Scan for the cell matching the given text and deliver its [x, y] coordinate at center. 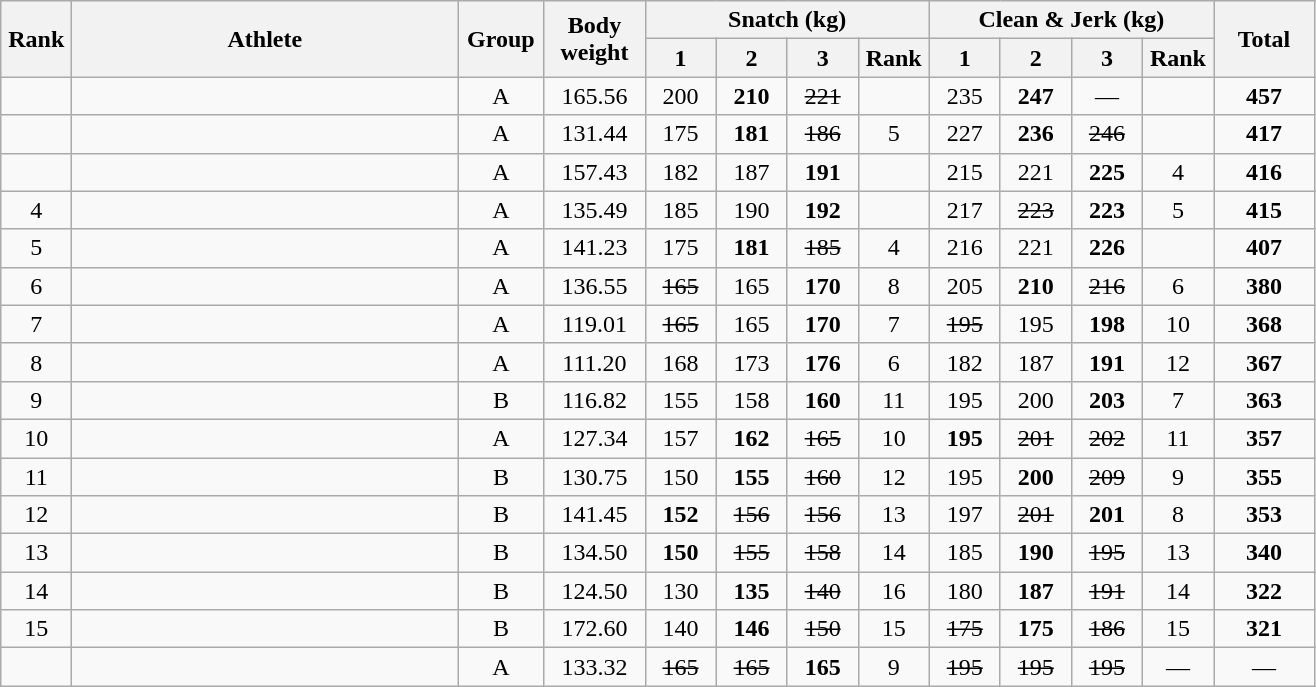
Group [501, 39]
146 [752, 629]
407 [1264, 248]
227 [964, 134]
133.32 [594, 667]
236 [1036, 134]
217 [964, 210]
247 [1036, 96]
116.82 [594, 400]
355 [1264, 477]
130.75 [594, 477]
203 [1106, 400]
235 [964, 96]
321 [1264, 629]
246 [1106, 134]
225 [1106, 172]
135 [752, 591]
134.50 [594, 553]
136.55 [594, 286]
322 [1264, 591]
197 [964, 515]
457 [1264, 96]
415 [1264, 210]
135.49 [594, 210]
165.56 [594, 96]
127.34 [594, 438]
162 [752, 438]
152 [680, 515]
130 [680, 591]
340 [1264, 553]
157.43 [594, 172]
198 [1106, 324]
205 [964, 286]
367 [1264, 362]
119.01 [594, 324]
416 [1264, 172]
Body weight [594, 39]
141.23 [594, 248]
141.45 [594, 515]
131.44 [594, 134]
380 [1264, 286]
363 [1264, 400]
417 [1264, 134]
176 [822, 362]
192 [822, 210]
368 [1264, 324]
Total [1264, 39]
172.60 [594, 629]
173 [752, 362]
180 [964, 591]
124.50 [594, 591]
357 [1264, 438]
111.20 [594, 362]
226 [1106, 248]
168 [680, 362]
157 [680, 438]
215 [964, 172]
Athlete [265, 39]
202 [1106, 438]
209 [1106, 477]
Snatch (kg) [787, 20]
Clean & Jerk (kg) [1071, 20]
16 [894, 591]
353 [1264, 515]
